Scan for the cell matching the given text and deliver its (x, y) coordinate at center. 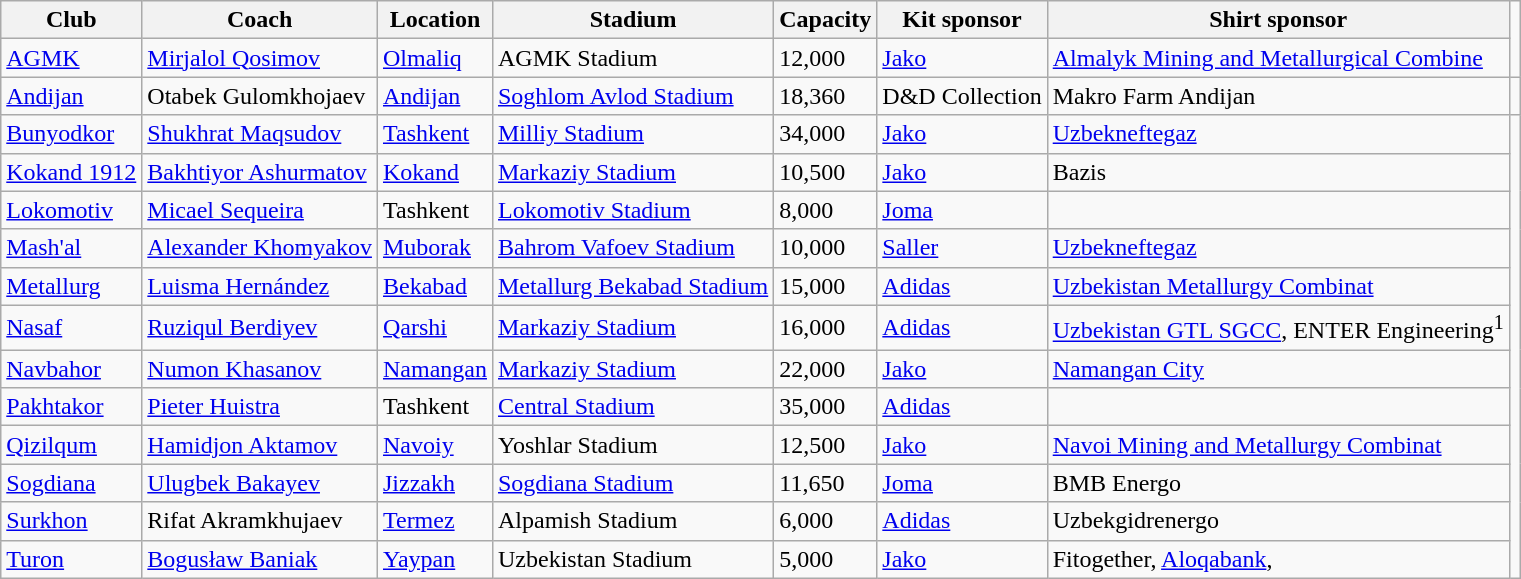
AGMK (72, 58)
Ulugbek Bakayev (260, 483)
Ruziqul Berdiyev (260, 328)
Almalyk Mining and Metallurgical Combine (1278, 58)
18,360 (826, 96)
Yaypan (434, 559)
Sogdiana Stadium (632, 483)
Bunyodkor (72, 134)
Bahrom Vafoev Stadium (632, 248)
Sogdiana (72, 483)
15,000 (826, 286)
Makro Farm Andijan (1278, 96)
Navoi Mining and Metallurgy Combinat (1278, 445)
Central Stadium (632, 407)
Bogusław Baniak (260, 559)
34,000 (826, 134)
Uzbekgidrenergo (1278, 521)
Fitogether, Aloqabank, (1278, 559)
Shukhrat Maqsudov (260, 134)
Mash'al (72, 248)
D&D Collection (962, 96)
35,000 (826, 407)
Lokomotiv (72, 210)
Mirjalol Qosimov (260, 58)
Pieter Huistra (260, 407)
22,000 (826, 369)
Milliy Stadium (632, 134)
AGMK Stadium (632, 58)
10,500 (826, 172)
6,000 (826, 521)
Metallurg (72, 286)
Saller (962, 248)
Uzbekistan GTL SGCC, ENTER Engineering1 (1278, 328)
Navbahor (72, 369)
Kokand 1912 (72, 172)
Bazis (1278, 172)
Termez (434, 521)
BMB Energo (1278, 483)
10,000 (826, 248)
Alpamish Stadium (632, 521)
Uzbekistan Stadium (632, 559)
Shirt sponsor (1278, 20)
Navoiy (434, 445)
Luisma Hernández (260, 286)
5,000 (826, 559)
Surkhon (72, 521)
Micael Sequeira (260, 210)
12,500 (826, 445)
Soghlom Avlod Stadium (632, 96)
Uzbekistan Metallurgy Combinat (1278, 286)
Coach (260, 20)
Bakhtiyor Ashurmatov (260, 172)
Jizzakh (434, 483)
Pakhtakor (72, 407)
Kokand (434, 172)
Qizilqum (72, 445)
Nasaf (72, 328)
Numon Khasanov (260, 369)
Muborak (434, 248)
Metallurg Bekabad Stadium (632, 286)
Location (434, 20)
Lokomotiv Stadium (632, 210)
Namangan City (1278, 369)
Alexander Khomyakov (260, 248)
Namangan (434, 369)
Kit sponsor (962, 20)
Capacity (826, 20)
Olmaliq (434, 58)
Stadium (632, 20)
Rifat Akramkhujaev (260, 521)
Qarshi (434, 328)
Turon (72, 559)
Yoshlar Stadium (632, 445)
Hamidjon Aktamov (260, 445)
11,650 (826, 483)
Otabek Gulomkhojaev (260, 96)
16,000 (826, 328)
Club (72, 20)
Bekabad (434, 286)
12,000 (826, 58)
8,000 (826, 210)
